Find where the given text appears and provide that cell's center as [x, y] coordinate. 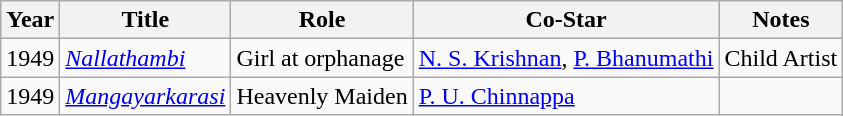
Year [30, 20]
N. S. Krishnan, P. Bhanumathi [566, 58]
Role [322, 20]
Mangayarkarasi [146, 96]
Girl at orphanage [322, 58]
Co-Star [566, 20]
Notes [781, 20]
Child Artist [781, 58]
Nallathambi [146, 58]
Title [146, 20]
Heavenly Maiden [322, 96]
P. U. Chinnappa [566, 96]
